Locate the cell with the specified text and output its [x, y] center coordinate. 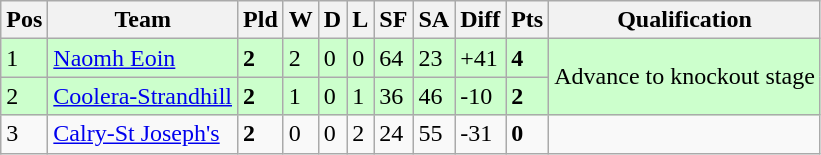
Pld [261, 20]
L [360, 20]
55 [434, 134]
Coolera-Strandhill [143, 96]
4 [528, 58]
-31 [480, 134]
64 [394, 58]
24 [394, 134]
Pos [24, 20]
Calry-St Joseph's [143, 134]
-10 [480, 96]
+41 [480, 58]
3 [24, 134]
D [332, 20]
Qualification [685, 20]
Diff [480, 20]
36 [394, 96]
SF [394, 20]
Team [143, 20]
Advance to knockout stage [685, 77]
Naomh Eoin [143, 58]
Pts [528, 20]
SA [434, 20]
W [300, 20]
46 [434, 96]
23 [434, 58]
